Output the (X, Y) coordinate of the center of the cell containing the given text.  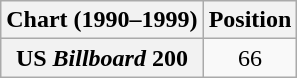
US Billboard 200 (102, 58)
Position (250, 20)
66 (250, 58)
Chart (1990–1999) (102, 20)
